Scan for the cell matching the given text and deliver its (X, Y) coordinate at center. 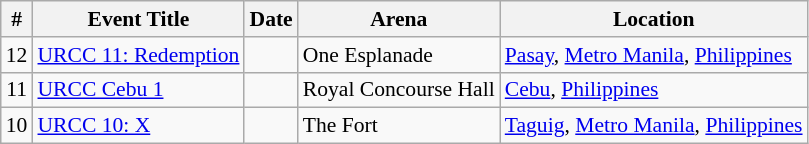
12 (17, 55)
URCC 10: X (138, 126)
Cebu, Philippines (654, 90)
Pasay, Metro Manila, Philippines (654, 55)
Taguig, Metro Manila, Philippines (654, 126)
Royal Concourse Hall (399, 90)
Arena (399, 19)
Location (654, 19)
# (17, 19)
10 (17, 126)
Date (270, 19)
11 (17, 90)
The Fort (399, 126)
Event Title (138, 19)
URCC Cebu 1 (138, 90)
URCC 11: Redemption (138, 55)
One Esplanade (399, 55)
